Identify which cell holds the provided text, then report its [x, y] central coordinate. 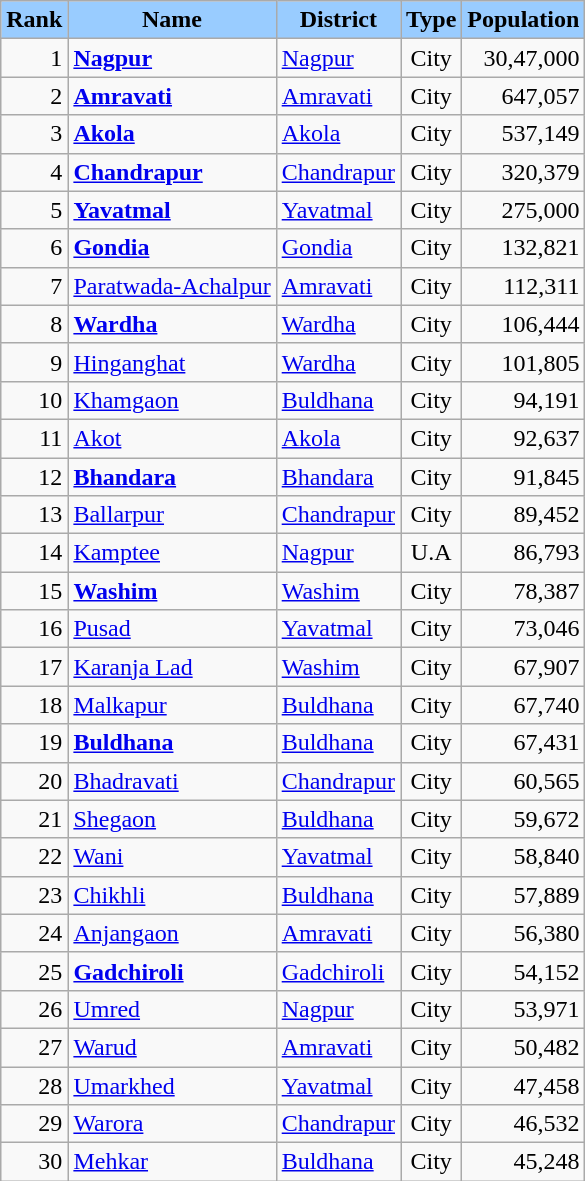
56,380 [524, 933]
18 [34, 705]
20 [34, 781]
6 [34, 248]
94,191 [524, 400]
Paratwada-Achalpur [172, 286]
Name [172, 20]
Umred [172, 1009]
9 [34, 362]
Wani [172, 857]
21 [34, 819]
47,458 [524, 1085]
Rank [34, 20]
Malkapur [172, 705]
Chikhli [172, 895]
54,152 [524, 971]
28 [34, 1085]
25 [34, 971]
5 [34, 210]
101,805 [524, 362]
U.A [432, 553]
26 [34, 1009]
320,379 [524, 172]
57,889 [524, 895]
23 [34, 895]
30,47,000 [524, 58]
46,532 [524, 1124]
2 [34, 96]
45,248 [524, 1162]
Shegaon [172, 819]
60,565 [524, 781]
Kamptee [172, 553]
132,821 [524, 248]
15 [34, 591]
Warud [172, 1047]
Mehkar [172, 1162]
10 [34, 400]
73,046 [524, 629]
8 [34, 324]
Karanja Lad [172, 667]
78,387 [524, 591]
50,482 [524, 1047]
29 [34, 1124]
Anjangaon [172, 933]
106,444 [524, 324]
17 [34, 667]
Ballarpur [172, 515]
30 [34, 1162]
4 [34, 172]
13 [34, 515]
58,840 [524, 857]
275,000 [524, 210]
12 [34, 477]
89,452 [524, 515]
86,793 [524, 553]
7 [34, 286]
59,672 [524, 819]
14 [34, 553]
67,740 [524, 705]
11 [34, 438]
1 [34, 58]
537,149 [524, 134]
27 [34, 1047]
22 [34, 857]
67,907 [524, 667]
Bhadravati [172, 781]
19 [34, 743]
Pusad [172, 629]
3 [34, 134]
112,311 [524, 286]
Type [432, 20]
Warora [172, 1124]
Khamgaon [172, 400]
92,637 [524, 438]
Umarkhed [172, 1085]
67,431 [524, 743]
53,971 [524, 1009]
Akot [172, 438]
Population [524, 20]
91,845 [524, 477]
Hinganghat [172, 362]
647,057 [524, 96]
24 [34, 933]
District [338, 20]
16 [34, 629]
